Identify which cell holds the provided text, then report its [x, y] central coordinate. 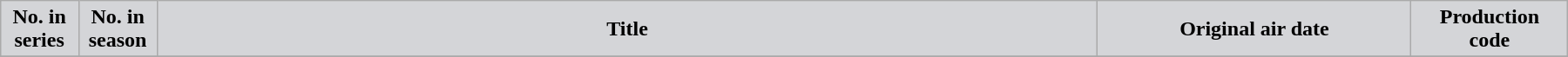
Title [627, 29]
Productioncode [1490, 29]
No. inseries [39, 29]
No. inseason [118, 29]
Original air date [1254, 29]
